Extract the [x, y] coordinate from the center of the cell holding the provided text.  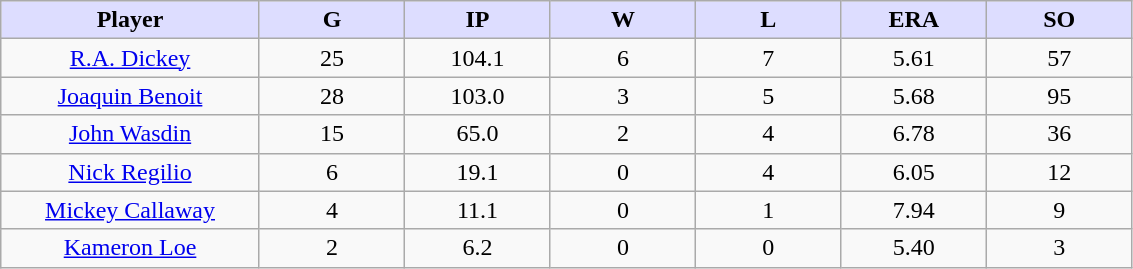
5 [768, 96]
6.05 [914, 172]
5.40 [914, 248]
John Wasdin [130, 134]
28 [332, 96]
15 [332, 134]
104.1 [478, 58]
7.94 [914, 210]
1 [768, 210]
5.61 [914, 58]
11.1 [478, 210]
R.A. Dickey [130, 58]
Nick Regilio [130, 172]
12 [1059, 172]
19.1 [478, 172]
L [768, 20]
Kameron Loe [130, 248]
Player [130, 20]
Mickey Callaway [130, 210]
65.0 [478, 134]
6.78 [914, 134]
9 [1059, 210]
95 [1059, 96]
SO [1059, 20]
6.2 [478, 248]
IP [478, 20]
5.68 [914, 96]
G [332, 20]
103.0 [478, 96]
ERA [914, 20]
Joaquin Benoit [130, 96]
W [622, 20]
57 [1059, 58]
36 [1059, 134]
25 [332, 58]
7 [768, 58]
